Extract the [x, y] coordinate from the center of the cell holding the provided text.  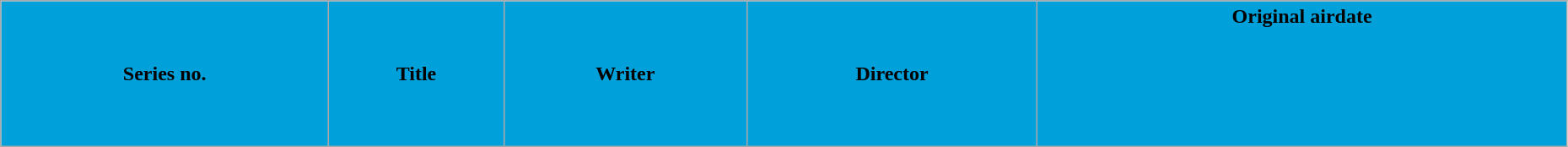
Original airdate [1302, 74]
Title [417, 74]
Director [892, 74]
Series no. [165, 74]
Writer [625, 74]
